Output the (X, Y) coordinate of the center of the cell containing the given text.  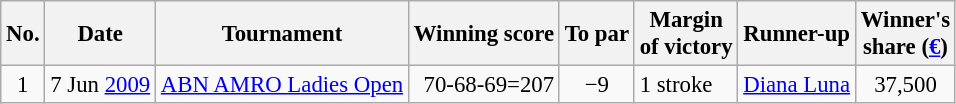
1 stroke (686, 85)
No. (23, 34)
Marginof victory (686, 34)
70-68-69=207 (484, 85)
−9 (596, 85)
1 (23, 85)
ABN AMRO Ladies Open (282, 85)
Winning score (484, 34)
Diana Luna (796, 85)
To par (596, 34)
37,500 (905, 85)
Tournament (282, 34)
Runner-up (796, 34)
Winner'sshare (€) (905, 34)
7 Jun 2009 (100, 85)
Date (100, 34)
